Search for the cell housing the specified text and yield its [X, Y] center coordinate. 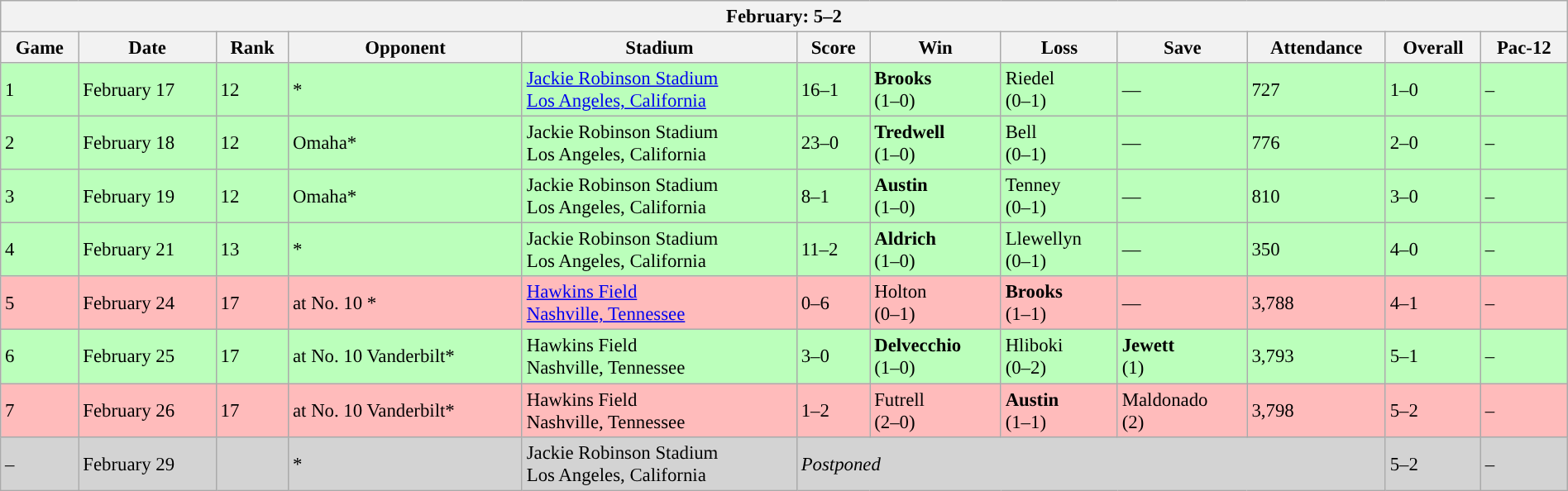
8–1 [834, 197]
4–1 [1432, 303]
Overall [1432, 47]
Pac-12 [1523, 47]
Score [834, 47]
February 21 [147, 250]
Hliboki (0–2) [1059, 357]
0–6 [834, 303]
Save [1183, 47]
Brooks (1–1) [1059, 303]
4–0 [1432, 250]
3,793 [1317, 357]
727 [1317, 89]
February: 5–2 [784, 17]
16–1 [834, 89]
Futrell(2–0) [935, 410]
3 [40, 197]
Jewett (1) [1183, 357]
Attendance [1317, 47]
Brooks(1–0) [935, 89]
Win [935, 47]
13 [251, 250]
6 [40, 357]
Riedel(0–1) [1059, 89]
Game [40, 47]
5 [40, 303]
350 [1317, 250]
4 [40, 250]
1 [40, 89]
Austin (1–1) [1059, 410]
Holton (0–1) [935, 303]
Llewellyn (0–1) [1059, 250]
February 17 [147, 89]
810 [1317, 197]
1–0 [1432, 89]
7 [40, 410]
Bell(0–1) [1059, 144]
February 19 [147, 197]
Postponed [1091, 463]
23–0 [834, 144]
3,788 [1317, 303]
5–1 [1432, 357]
Delvecchio (1–0) [935, 357]
2–0 [1432, 144]
Maldonado (2) [1183, 410]
at No. 10 * [405, 303]
February 26 [147, 410]
Opponent [405, 47]
3,798 [1317, 410]
February 24 [147, 303]
Austin (1–0) [935, 197]
Stadium [659, 47]
776 [1317, 144]
February 25 [147, 357]
Loss [1059, 47]
Rank [251, 47]
Tenney(0–1) [1059, 197]
2 [40, 144]
1–2 [834, 410]
Date [147, 47]
Aldrich (1–0) [935, 250]
Tredwell(1–0) [935, 144]
11–2 [834, 250]
February 18 [147, 144]
February 29 [147, 463]
